Determine the [x, y] coordinate at the center of the cell enclosing the given text.  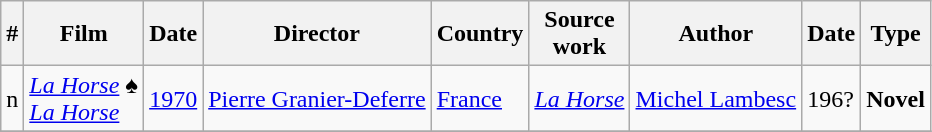
1970 [174, 98]
Sourcework [580, 34]
La Horse ♠La Horse [84, 98]
Michel Lambesc [716, 98]
Novel [896, 98]
Film [84, 34]
Pierre Granier-Deferre [317, 98]
# [12, 34]
Country [480, 34]
La Horse [580, 98]
France [480, 98]
Director [317, 34]
Type [896, 34]
Author [716, 34]
196? [832, 98]
n [12, 98]
